Capture the cell that displays the provided text and extract its (x, y) central coordinate. 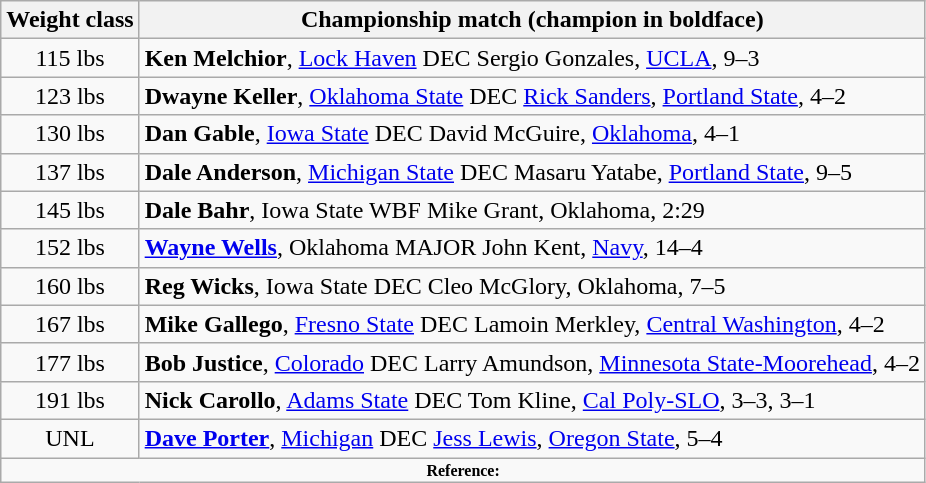
Reference: (464, 470)
145 lbs (70, 210)
137 lbs (70, 172)
123 lbs (70, 96)
UNL (70, 438)
Dwayne Keller, Oklahoma State DEC Rick Sanders, Portland State, 4–2 (532, 96)
130 lbs (70, 134)
Nick Carollo, Adams State DEC Tom Kline, Cal Poly-SLO, 3–3, 3–1 (532, 400)
115 lbs (70, 58)
Dave Porter, Michigan DEC Jess Lewis, Oregon State, 5–4 (532, 438)
160 lbs (70, 286)
Reg Wicks, Iowa State DEC Cleo McGlory, Oklahoma, 7–5 (532, 286)
Weight class (70, 20)
Dale Anderson, Michigan State DEC Masaru Yatabe, Portland State, 9–5 (532, 172)
152 lbs (70, 248)
Championship match (champion in boldface) (532, 20)
167 lbs (70, 324)
177 lbs (70, 362)
Bob Justice, Colorado DEC Larry Amundson, Minnesota State-Moorehead, 4–2 (532, 362)
Ken Melchior, Lock Haven DEC Sergio Gonzales, UCLA, 9–3 (532, 58)
Dan Gable, Iowa State DEC David McGuire, Oklahoma, 4–1 (532, 134)
Mike Gallego, Fresno State DEC Lamoin Merkley, Central Washington, 4–2 (532, 324)
Wayne Wells, Oklahoma MAJOR John Kent, Navy, 14–4 (532, 248)
Dale Bahr, Iowa State WBF Mike Grant, Oklahoma, 2:29 (532, 210)
191 lbs (70, 400)
